Return the [x, y] coordinate for the center point of the cell that contains the specified text.  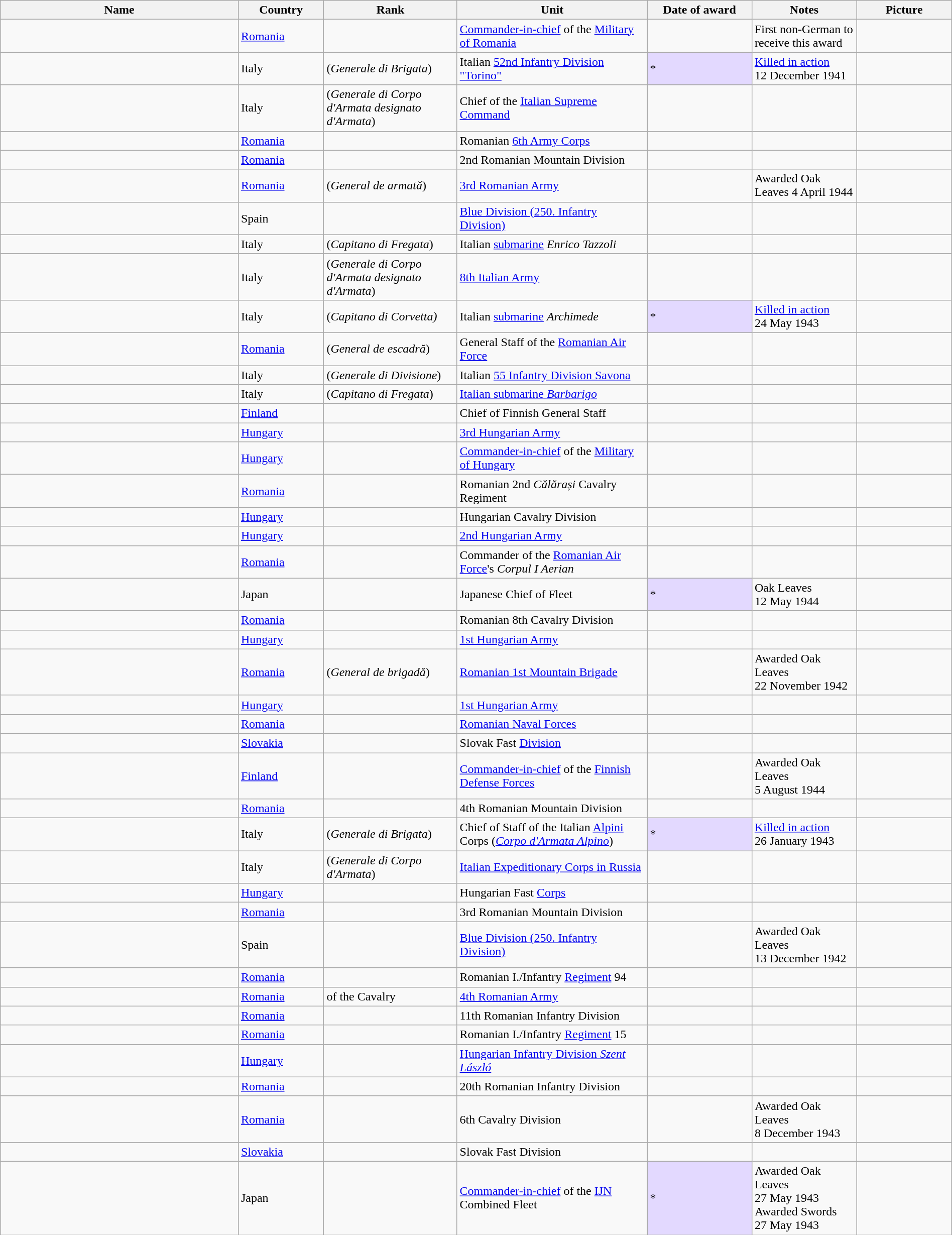
(General de escadră) [391, 349]
4th Romanian Mountain Division [552, 809]
6th Cavalry Division [552, 1119]
Japanese Chief of Fleet [552, 595]
First non-German to receive this award [804, 36]
Hungarian Infantry Division Szent László [552, 1061]
of the Cavalry [391, 996]
Italian submarine Archimede [552, 316]
Commander-in-chief of the Finnish Defense Forces [552, 775]
Romanian 2nd Călărași Cavalry Regiment [552, 491]
Romanian I./Infantry Regiment 94 [552, 977]
Date of award [699, 10]
(Generale di Divisione) [391, 375]
Name [120, 10]
Notes [804, 10]
Oak Leaves 12 May 1944 [804, 595]
Romanian I./Infantry Regiment 15 [552, 1035]
(Capitano di Corvetta) [391, 316]
Hungarian Fast Corps [552, 893]
Killed in action 12 December 1941 [804, 68]
Chief of Finnish General Staff [552, 413]
8th Italian Army [552, 277]
Commander of the Romanian Air Force's Corpul I Aerian [552, 562]
General Staff of the Romanian Air Force [552, 349]
Commander-in-chief of the Military of Romania [552, 36]
Killed in action 26 January 1943 [804, 835]
Awarded Oak Leaves 8 December 1943 [804, 1119]
Unit [552, 10]
3rd Romanian Mountain Division [552, 912]
11th Romanian Infantry Division [552, 1016]
(General de armată) [391, 186]
2nd Hungarian Army [552, 536]
Chief of the Italian Supreme Command [552, 108]
3rd Romanian Army [552, 186]
Awarded Oak Leaves 27 May 1943Awarded Swords 27 May 1943 [804, 1198]
Italian submarine Barbarigo [552, 394]
Italian Expeditionary Corps in Russia [552, 867]
Italian submarine Enrico Tazzoli [552, 244]
Hungarian Cavalry Division [552, 517]
Picture [904, 10]
(Generale di Corpo d'Armata) [391, 867]
Italian 52nd Infantry Division "Torino" [552, 68]
2nd Romanian Mountain Division [552, 160]
4th Romanian Army [552, 996]
Romanian 1st Mountain Brigade [552, 672]
Commander-in-chief of the IJN Combined Fleet [552, 1198]
Country [281, 10]
Awarded Oak Leaves 5 August 1944 [804, 775]
Chief of Staff of the Italian Alpini Corps (Corpo d'Armata Alpino) [552, 835]
Romanian 6th Army Corps [552, 141]
20th Romanian Infantry Division [552, 1086]
Awarded Oak Leaves 4 April 1944 [804, 186]
Awarded Oak Leaves 13 December 1942 [804, 945]
(General de brigadă) [391, 672]
3rd Hungarian Army [552, 432]
Killed in action 24 May 1943 [804, 316]
Awarded Oak Leaves 22 November 1942 [804, 672]
Commander-in-chief of the Military of Hungary [552, 458]
Italian 55 Infantry Division Savona [552, 375]
Romanian 8th Cavalry Division [552, 620]
Romanian Naval Forces [552, 724]
Rank [391, 10]
